Return [X, Y] of the center of cell containing provided text 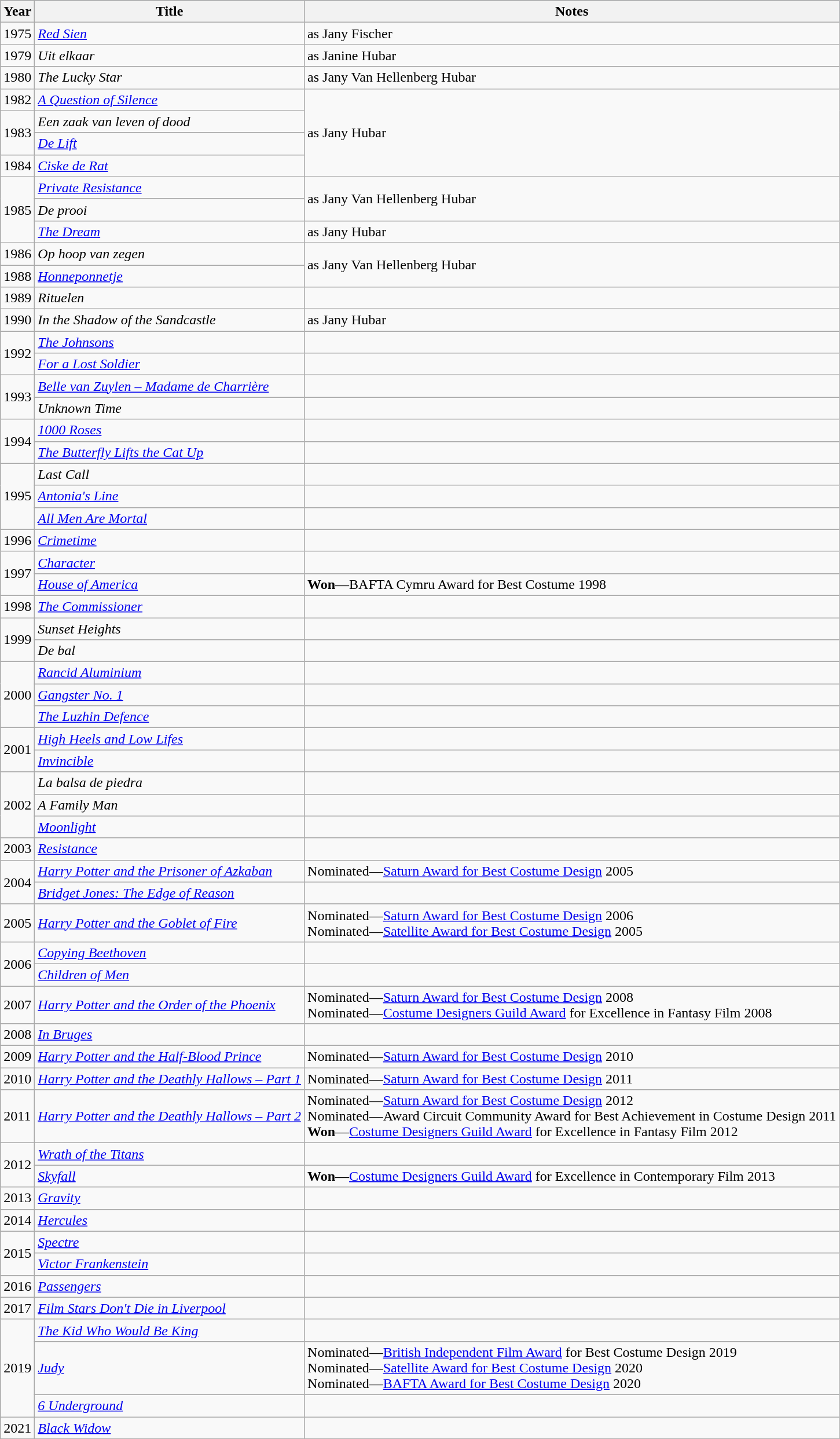
1996 [17, 540]
Nominated—Saturn Award for Best Costume Design 2010 [572, 1057]
Title [170, 12]
1995 [17, 496]
Bridget Jones: The Edge of Reason [170, 893]
Passengers [170, 1286]
1985 [17, 210]
2003 [17, 849]
Black Widow [170, 1427]
Skyfall [170, 1176]
1997 [17, 573]
Wrath of the Titans [170, 1154]
Invincible [170, 761]
The Butterfly Lifts the Cat Up [170, 452]
2005 [17, 923]
1992 [17, 353]
Nominated—Saturn Award for Best Costume Design 2006Nominated—Satellite Award for Best Costume Design 2005 [572, 923]
Antonia's Line [170, 496]
The Luzhin Defence [170, 717]
Ciske de Rat [170, 166]
Nominated—Saturn Award for Best Costume Design 2008Nominated—Costume Designers Guild Award for Excellence in Fantasy Film 2008 [572, 1004]
Red Sien [170, 34]
2016 [17, 1286]
Nominated—Saturn Award for Best Costume Design 2011 [572, 1079]
Won—BAFTA Cymru Award for Best Costume 1998 [572, 584]
as Janine Hubar [572, 56]
1982 [17, 100]
2014 [17, 1220]
1988 [17, 276]
Notes [572, 12]
De bal [170, 651]
Won—Costume Designers Guild Award for Excellence in Contemporary Film 2013 [572, 1176]
La balsa de piedra [170, 783]
Gravity [170, 1198]
2017 [17, 1308]
Year [17, 12]
1975 [17, 34]
Resistance [170, 849]
1994 [17, 441]
2001 [17, 750]
All Men Are Mortal [170, 518]
Harry Potter and the Deathly Hallows – Part 2 [170, 1116]
Belle van Zuylen – Madame de Charrière [170, 386]
2006 [17, 964]
2007 [17, 1004]
Moonlight [170, 827]
Honneponnetje [170, 276]
Private Resistance [170, 188]
1000 Roses [170, 430]
Sunset Heights [170, 628]
1986 [17, 254]
1993 [17, 397]
De Lift [170, 144]
Children of Men [170, 975]
For a Lost Soldier [170, 364]
1984 [17, 166]
Rancid Aluminium [170, 673]
Character [170, 562]
2009 [17, 1057]
The Johnsons [170, 342]
2021 [17, 1427]
A Question of Silence [170, 100]
Last Call [170, 474]
House of America [170, 584]
2000 [17, 695]
1979 [17, 56]
Copying Beethoven [170, 953]
Crimetime [170, 540]
The Lucky Star [170, 78]
Uit elkaar [170, 56]
Harry Potter and the Goblet of Fire [170, 923]
Nominated—Saturn Award for Best Costume Design 2005 [572, 871]
Op hoop van zegen [170, 254]
Judy [170, 1368]
1983 [17, 133]
De prooi [170, 210]
Film Stars Don't Die in Liverpool [170, 1308]
2015 [17, 1253]
2004 [17, 882]
1999 [17, 639]
Harry Potter and the Prisoner of Azkaban [170, 871]
Harry Potter and the Deathly Hallows – Part 1 [170, 1079]
2012 [17, 1165]
2002 [17, 805]
High Heels and Low Lifes [170, 739]
The Dream [170, 232]
as Jany Fischer [572, 34]
Victor Frankenstein [170, 1264]
Gangster No. 1 [170, 695]
Spectre [170, 1242]
1990 [17, 320]
The Commissioner [170, 606]
Rituelen [170, 298]
2013 [17, 1198]
1980 [17, 78]
In Bruges [170, 1035]
2019 [17, 1368]
6 Underground [170, 1405]
The Kid Who Would Be King [170, 1330]
In the Shadow of the Sandcastle [170, 320]
A Family Man [170, 805]
Een zaak van leven of dood [170, 122]
Unknown Time [170, 408]
2008 [17, 1035]
2010 [17, 1079]
1998 [17, 606]
Hercules [170, 1220]
Harry Potter and the Order of the Phoenix [170, 1004]
2011 [17, 1116]
1989 [17, 298]
Harry Potter and the Half-Blood Prince [170, 1057]
